Provide the (X, Y) coordinate of the cell's center where the given text is located.  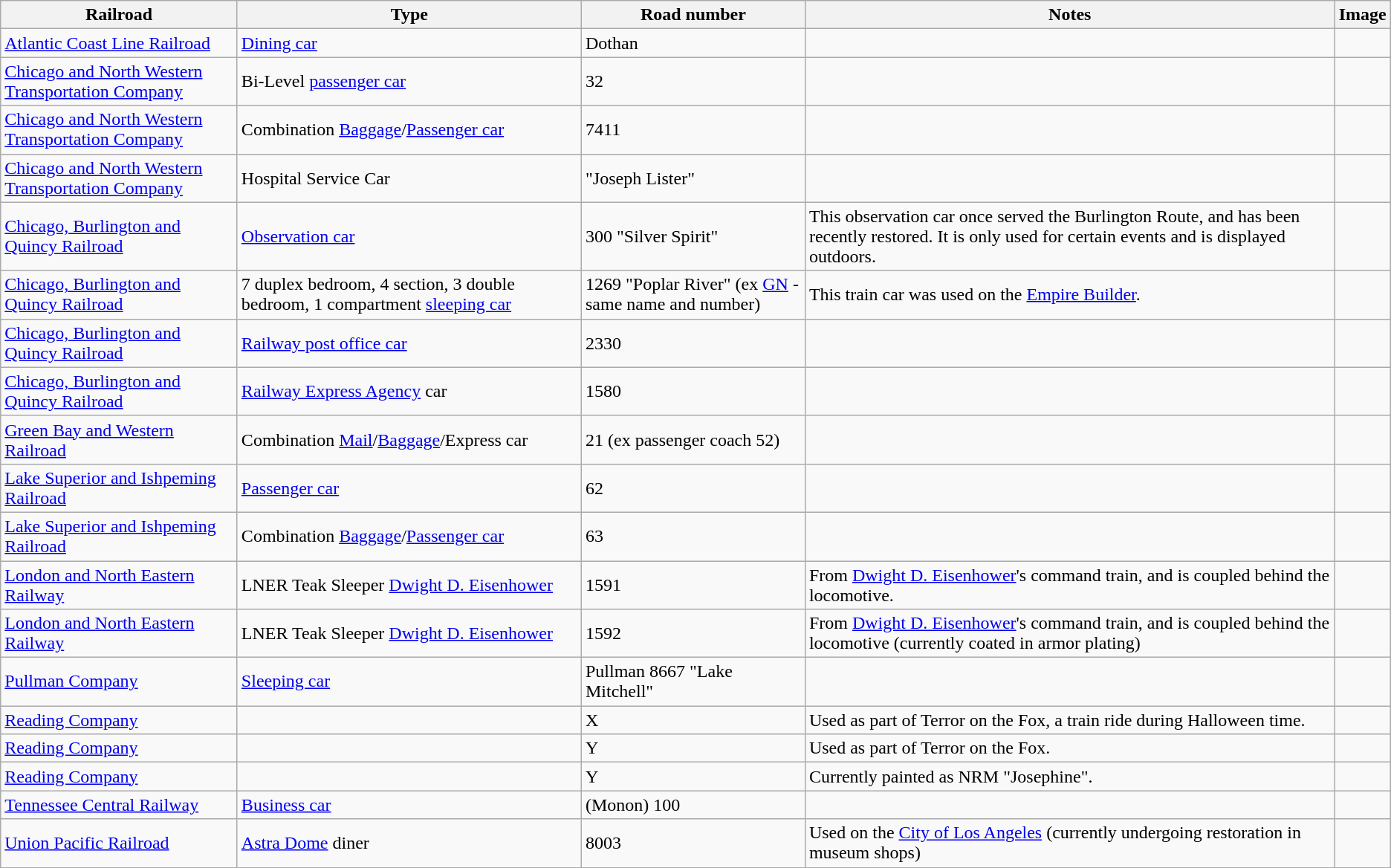
1580 (693, 391)
(Monon) 100 (693, 805)
"Joseph Lister" (693, 178)
62 (693, 488)
Used as part of Terror on the Fox, a train ride during Halloween time. (1070, 720)
Railway post office car (409, 343)
7411 (693, 129)
From Dwight D. Eisenhower's command train, and is coupled behind the locomotive (currently coated in armor plating) (1070, 633)
Union Pacific Railroad (119, 843)
Tennessee Central Railway (119, 805)
Road number (693, 15)
Combination Mail/Baggage/Express car (409, 440)
From Dwight D. Eisenhower's command train, and is coupled behind the locomotive. (1070, 584)
Dining car (409, 43)
Pullman Company (119, 682)
300 "Silver Spirit" (693, 236)
21 (ex passenger coach 52) (693, 440)
Used as part of Terror on the Fox. (1070, 748)
8003 (693, 843)
This observation car once served the Burlington Route, and has been recently restored. It is only used for certain events and is displayed outdoors. (1070, 236)
2330 (693, 343)
Railway Express Agency car (409, 391)
Used on the City of Los Angeles (currently undergoing restoration in museum shops) (1070, 843)
Green Bay and Western Railroad (119, 440)
Notes (1070, 15)
Observation car (409, 236)
Hospital Service Car (409, 178)
Astra Dome diner (409, 843)
This train car was used on the Empire Builder. (1070, 294)
Image (1363, 15)
32 (693, 82)
1269 "Poplar River" (ex GN - same name and number) (693, 294)
Atlantic Coast Line Railroad (119, 43)
X (693, 720)
1592 (693, 633)
1591 (693, 584)
Sleeping car (409, 682)
7 duplex bedroom, 4 section, 3 double bedroom, 1 compartment sleeping car (409, 294)
Currently painted as NRM "Josephine". (1070, 777)
Railroad (119, 15)
Dothan (693, 43)
Passenger car (409, 488)
Pullman 8667 "Lake Mitchell" (693, 682)
Type (409, 15)
Bi-Level passenger car (409, 82)
Business car (409, 805)
63 (693, 537)
